Find where the given text appears and provide that cell's center as [x, y] coordinate. 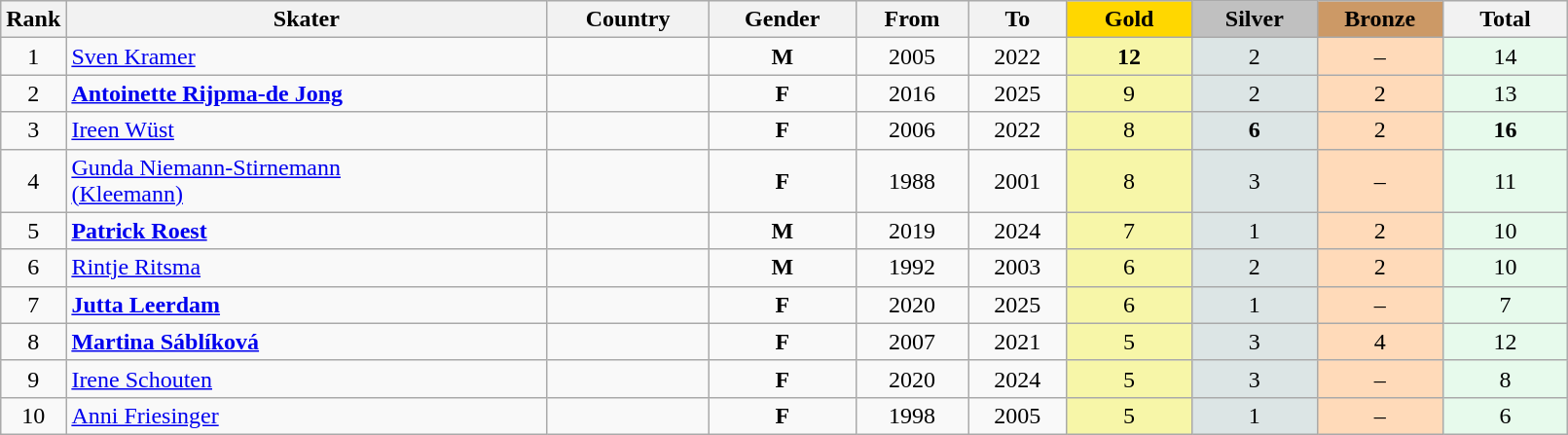
Total [1505, 19]
2003 [1018, 268]
1988 [912, 181]
Sven Kramer [307, 56]
Gender [783, 19]
Patrick Roest [307, 231]
Gunda Niemann-Stirnemann (Kleemann) [307, 181]
Antoinette Rijpma-de Jong [307, 93]
2021 [1018, 342]
Skater [307, 19]
Country [629, 19]
From [912, 19]
Rintje Ritsma [307, 268]
11 [1505, 181]
1992 [912, 268]
Anni Friesinger [307, 416]
14 [1505, 56]
2006 [912, 130]
Gold [1129, 19]
Bronze [1380, 19]
2016 [912, 93]
2001 [1018, 181]
16 [1505, 130]
2019 [912, 231]
Silver [1254, 19]
Martina Sáblíková [307, 342]
Jutta Leerdam [307, 305]
Ireen Wüst [307, 130]
13 [1505, 93]
Irene Schouten [307, 379]
2007 [912, 342]
Rank [33, 19]
To [1018, 19]
1998 [912, 416]
